Provide the (x, y) coordinate of the cell's center where the given text is located.  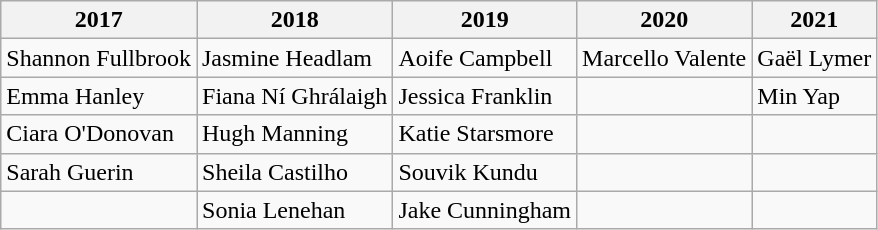
Jessica Franklin (485, 96)
2019 (485, 20)
Gaël Lymer (814, 58)
Ciara O'Donovan (99, 134)
Sonia Lenehan (294, 210)
Hugh Manning (294, 134)
Aoife Campbell (485, 58)
Katie Starsmore (485, 134)
Jake Cunningham (485, 210)
2017 (99, 20)
Emma Hanley (99, 96)
Sheila Castilho (294, 172)
Fiana Ní Ghrálaigh (294, 96)
Sarah Guerin (99, 172)
Marcello Valente (664, 58)
Souvik Kundu (485, 172)
Jasmine Headlam (294, 58)
2018 (294, 20)
2021 (814, 20)
Min Yap (814, 96)
2020 (664, 20)
Shannon Fullbrook (99, 58)
